From the cell containing the given text, extract its center point as (X, Y) coordinate. 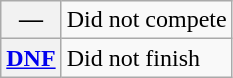
— (31, 20)
Did not finish (146, 58)
Did not compete (146, 20)
DNF (31, 58)
